Locate the cell with the specified text and output its (x, y) center coordinate. 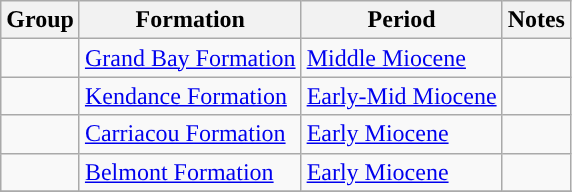
Carriacou Formation (190, 134)
Belmont Formation (190, 172)
Formation (190, 20)
Group (40, 20)
Period (402, 20)
Early-Mid Miocene (402, 96)
Kendance Formation (190, 96)
Middle Miocene (402, 58)
Grand Bay Formation (190, 58)
Notes (536, 20)
